For the text-containing cell, return its midpoint in [X, Y] coordinate format. 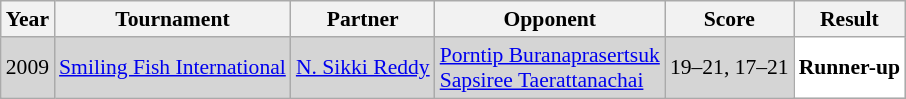
19–21, 17–21 [730, 68]
Runner-up [850, 68]
2009 [28, 68]
Partner [363, 19]
Score [730, 19]
N. Sikki Reddy [363, 68]
Year [28, 19]
Opponent [550, 19]
Porntip Buranaprasertsuk Sapsiree Taerattanachai [550, 68]
Result [850, 19]
Tournament [172, 19]
Smiling Fish International [172, 68]
